Scan for the cell matching the given text and deliver its [x, y] coordinate at center. 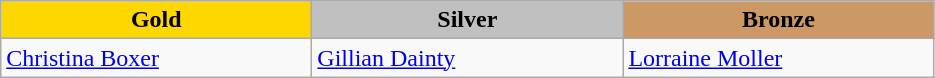
Gillian Dainty [468, 58]
Silver [468, 20]
Christina Boxer [156, 58]
Bronze [778, 20]
Gold [156, 20]
Lorraine Moller [778, 58]
